Extract the [X, Y] coordinate from the center of the cell holding the provided text.  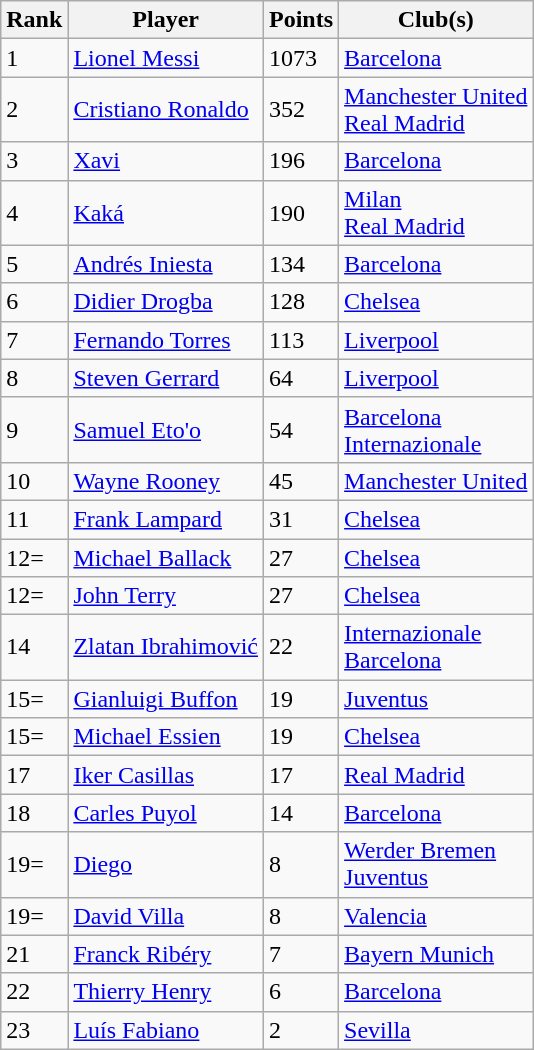
Wayne Rooney [166, 481]
Frank Lampard [166, 519]
128 [302, 302]
9 [34, 430]
113 [302, 340]
Sevilla [436, 1030]
Luís Fabiano [166, 1030]
Valencia [436, 916]
Samuel Eto'o [166, 430]
Diego [166, 864]
Steven Gerrard [166, 378]
Points [302, 20]
Carles Puyol [166, 813]
Andrés Iniesta [166, 264]
196 [302, 161]
Franck Ribéry [166, 954]
45 [302, 481]
1073 [302, 58]
Manchester United [436, 481]
352 [302, 110]
11 [34, 519]
5 [34, 264]
Milan Real Madrid [436, 212]
John Terry [166, 596]
134 [302, 264]
Fernando Torres [166, 340]
Iker Casillas [166, 775]
Kaká [166, 212]
David Villa [166, 916]
Bayern Munich [436, 954]
Werder Bremen Juventus [436, 864]
Barcelona Internazionale [436, 430]
18 [34, 813]
Gianluigi Buffon [166, 699]
64 [302, 378]
Real Madrid [436, 775]
23 [34, 1030]
Cristiano Ronaldo [166, 110]
10 [34, 481]
Rank [34, 20]
Michael Essien [166, 737]
Player [166, 20]
3 [34, 161]
Xavi [166, 161]
1 [34, 58]
Didier Drogba [166, 302]
Thierry Henry [166, 992]
4 [34, 212]
Juventus [436, 699]
31 [302, 519]
Manchester United Real Madrid [436, 110]
Lionel Messi [166, 58]
54 [302, 430]
Club(s) [436, 20]
190 [302, 212]
21 [34, 954]
Internazionale Barcelona [436, 648]
Michael Ballack [166, 557]
Zlatan Ibrahimović [166, 648]
